From the cell containing the given text, extract its center point as (x, y) coordinate. 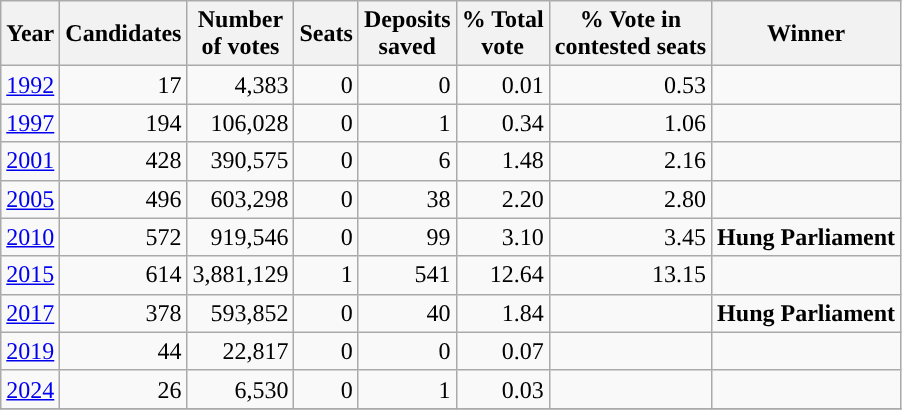
Winner (806, 34)
Numberof votes (240, 34)
378 (124, 313)
22,817 (240, 351)
2010 (30, 237)
Candidates (124, 34)
2001 (30, 161)
0.07 (502, 351)
Seats (326, 34)
2024 (30, 389)
12.64 (502, 275)
0.03 (502, 389)
26 (124, 389)
3.45 (630, 237)
4,383 (240, 85)
3.10 (502, 237)
2015 (30, 275)
1.06 (630, 123)
603,298 (240, 199)
% Totalvote (502, 34)
2.80 (630, 199)
Depositssaved (407, 34)
3,881,129 (240, 275)
106,028 (240, 123)
390,575 (240, 161)
40 (407, 313)
6,530 (240, 389)
44 (124, 351)
99 (407, 237)
614 (124, 275)
% Vote incontested seats (630, 34)
Year (30, 34)
1.84 (502, 313)
2017 (30, 313)
0.01 (502, 85)
1997 (30, 123)
0.53 (630, 85)
496 (124, 199)
17 (124, 85)
541 (407, 275)
13.15 (630, 275)
194 (124, 123)
2005 (30, 199)
2019 (30, 351)
2.20 (502, 199)
0.34 (502, 123)
2.16 (630, 161)
428 (124, 161)
919,546 (240, 237)
593,852 (240, 313)
1992 (30, 85)
38 (407, 199)
6 (407, 161)
572 (124, 237)
1.48 (502, 161)
